Determine the (X, Y) coordinate at the center of the cell enclosing the given text.  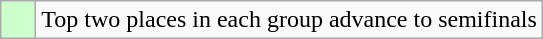
Top two places in each group advance to semifinals (290, 20)
